Locate the cell with the specified text and output its [x, y] center coordinate. 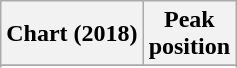
Peak position [189, 34]
Chart (2018) [72, 34]
